Locate the cell with the specified text and output its (X, Y) center coordinate. 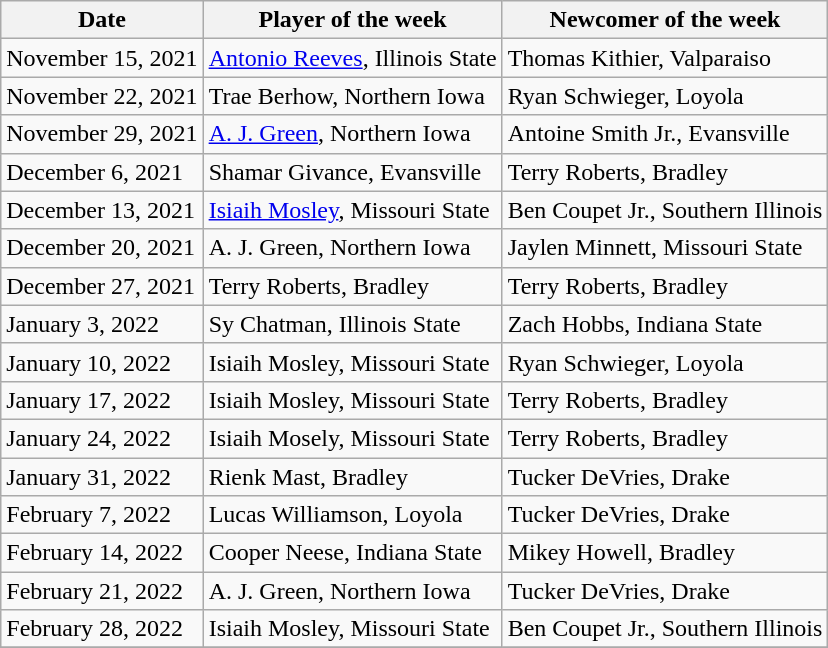
November 15, 2021 (102, 58)
January 24, 2022 (102, 438)
January 17, 2022 (102, 400)
Mikey Howell, Bradley (665, 553)
Zach Hobbs, Indiana State (665, 324)
November 29, 2021 (102, 134)
Isiaih Mosely, Missouri State (352, 438)
November 22, 2021 (102, 96)
January 31, 2022 (102, 477)
December 27, 2021 (102, 286)
Thomas Kithier, Valparaiso (665, 58)
Antonio Reeves, Illinois State (352, 58)
Lucas Williamson, Loyola (352, 515)
February 14, 2022 (102, 553)
January 3, 2022 (102, 324)
Cooper Neese, Indiana State (352, 553)
February 21, 2022 (102, 591)
December 6, 2021 (102, 172)
Trae Berhow, Northern Iowa (352, 96)
February 28, 2022 (102, 629)
Jaylen Minnett, Missouri State (665, 248)
January 10, 2022 (102, 362)
Date (102, 20)
Player of the week (352, 20)
Newcomer of the week (665, 20)
December 20, 2021 (102, 248)
Rienk Mast, Bradley (352, 477)
December 13, 2021 (102, 210)
Shamar Givance, Evansville (352, 172)
Antoine Smith Jr., Evansville (665, 134)
Sy Chatman, Illinois State (352, 324)
February 7, 2022 (102, 515)
